Determine the (X, Y) coordinate at the center of the cell enclosing the given text.  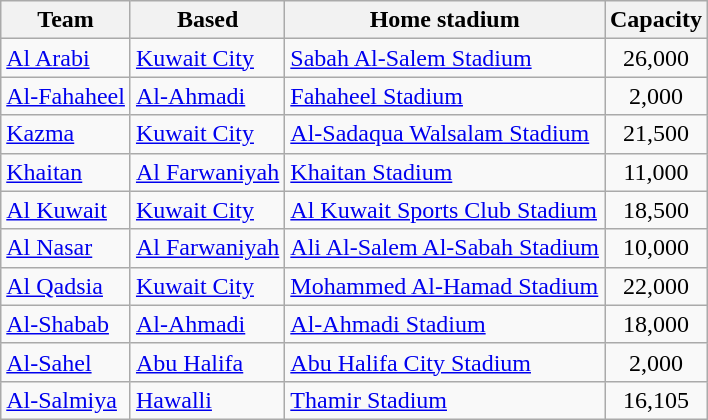
Al Kuwait Sports Club Stadium (445, 210)
18,500 (656, 210)
Al-Shabab (66, 324)
Kazma (66, 134)
Khaitan (66, 172)
Al-Salmiya (66, 400)
Al Kuwait (66, 210)
Al Arabi (66, 58)
Al Nasar (66, 248)
Hawalli (207, 400)
Al-Sahel (66, 362)
Mohammed Al-Hamad Stadium (445, 286)
Ali Al-Salem Al-Sabah Stadium (445, 248)
18,000 (656, 324)
Al Qadsia (66, 286)
Team (66, 20)
Al-Sadaqua Walsalam Stadium (445, 134)
Thamir Stadium (445, 400)
Home stadium (445, 20)
Al-Fahaheel (66, 96)
Khaitan Stadium (445, 172)
Al-Ahmadi Stadium (445, 324)
26,000 (656, 58)
Abu Halifa City Stadium (445, 362)
22,000 (656, 286)
Capacity (656, 20)
11,000 (656, 172)
Fahaheel Stadium (445, 96)
16,105 (656, 400)
Based (207, 20)
Sabah Al-Salem Stadium (445, 58)
Abu Halifa (207, 362)
21,500 (656, 134)
10,000 (656, 248)
